Extract the (X, Y) coordinate from the center of the cell holding the provided text.  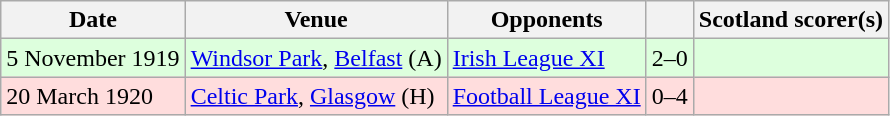
Venue (316, 20)
Windsor Park, Belfast (A) (316, 58)
2–0 (670, 58)
5 November 1919 (93, 58)
Irish League XI (546, 58)
Date (93, 20)
Opponents (546, 20)
0–4 (670, 96)
20 March 1920 (93, 96)
Celtic Park, Glasgow (H) (316, 96)
Football League XI (546, 96)
Scotland scorer(s) (790, 20)
